Search for the cell housing the specified text and yield its (x, y) center coordinate. 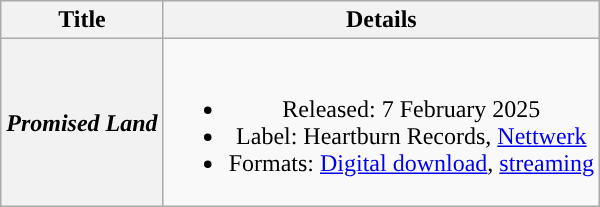
Title (82, 20)
Released: 7 February 2025Label: Heartburn Records, NettwerkFormats: Digital download, streaming (381, 122)
Details (381, 20)
Promised Land (82, 122)
